Find where the given text appears and provide that cell's center as [x, y] coordinate. 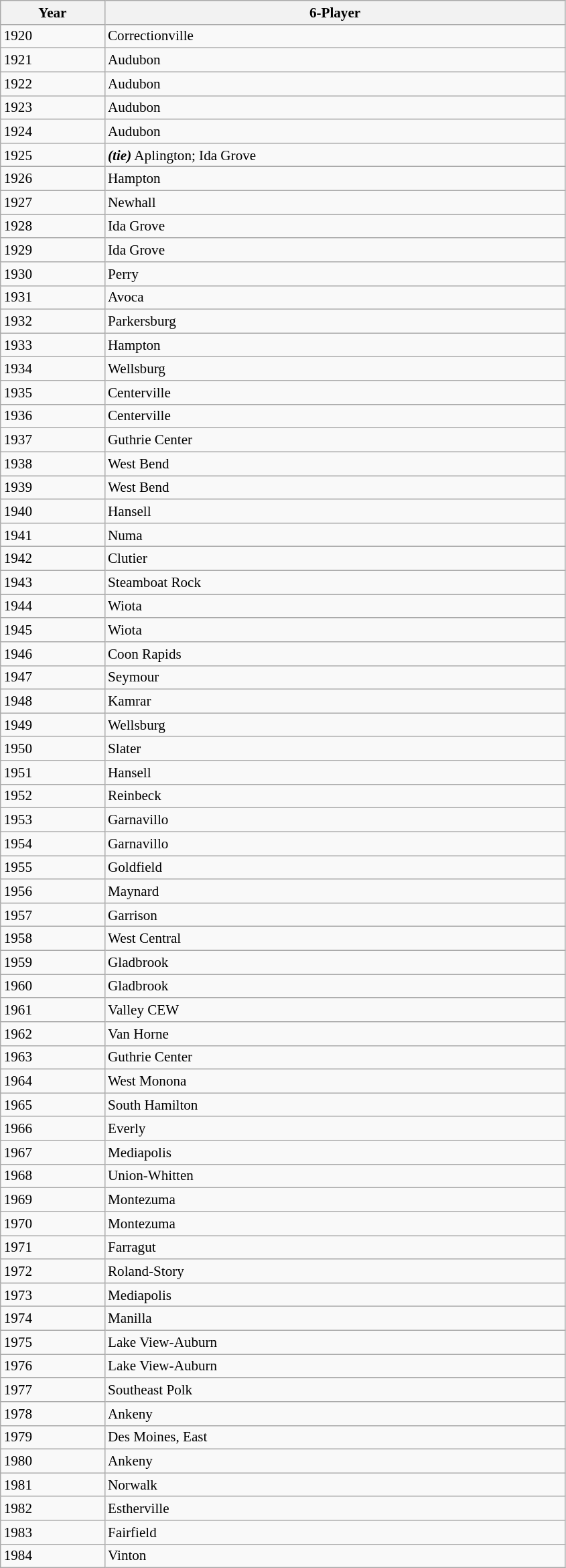
Valley CEW [335, 1009]
1933 [52, 344]
1930 [52, 273]
Farragut [335, 1248]
1957 [52, 914]
1973 [52, 1295]
1971 [52, 1248]
1981 [52, 1485]
Seymour [335, 677]
1960 [52, 986]
1953 [52, 820]
Union-Whitten [335, 1175]
Van Horne [335, 1033]
1951 [52, 772]
Correctionville [335, 36]
South Hamilton [335, 1104]
1946 [52, 654]
1959 [52, 962]
Kamrar [335, 701]
1948 [52, 701]
Des Moines, East [335, 1437]
Everly [335, 1128]
1966 [52, 1128]
Garrison [335, 914]
Estherville [335, 1508]
1923 [52, 107]
Reinbeck [335, 796]
1947 [52, 677]
Vinton [335, 1556]
1983 [52, 1532]
1974 [52, 1319]
1978 [52, 1414]
Maynard [335, 891]
Avoca [335, 298]
1954 [52, 843]
Roland-Story [335, 1270]
1970 [52, 1224]
1955 [52, 867]
(tie) Aplington; Ida Grove [335, 154]
1925 [52, 154]
1922 [52, 83]
Parkersburg [335, 322]
1980 [52, 1461]
1927 [52, 202]
Fairfield [335, 1532]
1963 [52, 1057]
1938 [52, 464]
1969 [52, 1199]
1926 [52, 178]
1962 [52, 1033]
Newhall [335, 202]
1977 [52, 1390]
Clutier [335, 559]
1941 [52, 535]
Manilla [335, 1319]
1968 [52, 1175]
1929 [52, 249]
6-Player [335, 12]
1982 [52, 1508]
1975 [52, 1342]
Coon Rapids [335, 654]
1952 [52, 796]
1942 [52, 559]
1937 [52, 440]
1943 [52, 582]
1934 [52, 369]
1961 [52, 1009]
1950 [52, 748]
1939 [52, 488]
1940 [52, 511]
1958 [52, 938]
1984 [52, 1556]
1924 [52, 131]
West Central [335, 938]
1928 [52, 226]
West Monona [335, 1082]
1944 [52, 606]
1949 [52, 725]
1936 [52, 415]
1972 [52, 1270]
1967 [52, 1153]
Numa [335, 535]
1945 [52, 630]
1979 [52, 1437]
Norwalk [335, 1485]
1935 [52, 393]
1931 [52, 298]
1964 [52, 1082]
1921 [52, 60]
Goldfield [335, 867]
Steamboat Rock [335, 582]
Perry [335, 273]
Southeast Polk [335, 1390]
1920 [52, 36]
1965 [52, 1104]
1956 [52, 891]
Slater [335, 748]
Year [52, 12]
1976 [52, 1366]
1932 [52, 322]
